Determine the [x, y] coordinate at the center of the cell enclosing the given text.  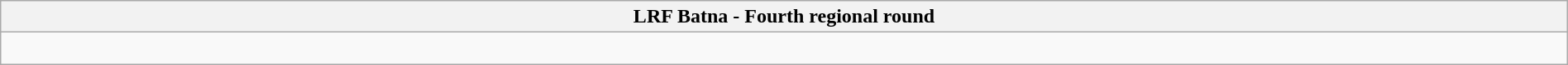
LRF Batna - Fourth regional round [784, 17]
